For the text-containing cell, return its midpoint in [X, Y] coordinate format. 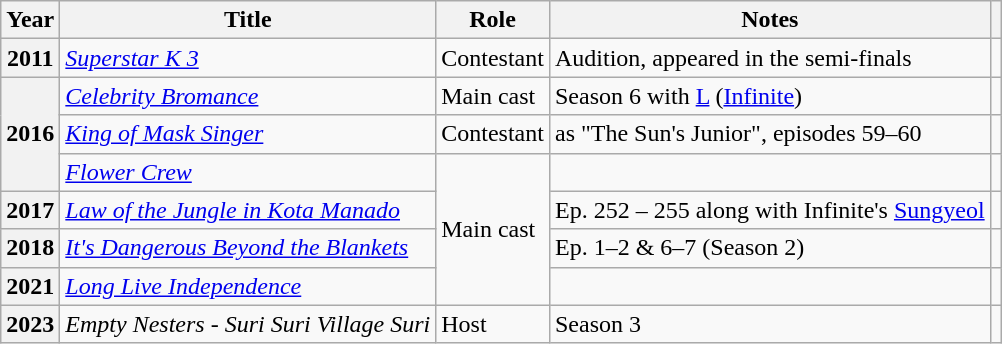
as "The Sun's Junior", episodes 59–60 [770, 134]
Role [493, 20]
Superstar K 3 [248, 58]
Long Live Independence [248, 286]
Season 3 [770, 324]
Flower Crew [248, 172]
King of Mask Singer [248, 134]
Law of the Jungle in Kota Manado [248, 210]
Ep. 252 – 255 along with Infinite's Sungyeol [770, 210]
2011 [30, 58]
Celebrity Bromance [248, 96]
2017 [30, 210]
2021 [30, 286]
Year [30, 20]
2023 [30, 324]
Ep. 1–2 & 6–7 (Season 2) [770, 248]
Empty Nesters - Suri Suri Village Suri [248, 324]
Title [248, 20]
2018 [30, 248]
2016 [30, 134]
Audition, appeared in the semi-finals [770, 58]
Host [493, 324]
It's Dangerous Beyond the Blankets [248, 248]
Season 6 with L (Infinite) [770, 96]
Notes [770, 20]
